Extract the [X, Y] coordinate from the center of the cell holding the provided text.  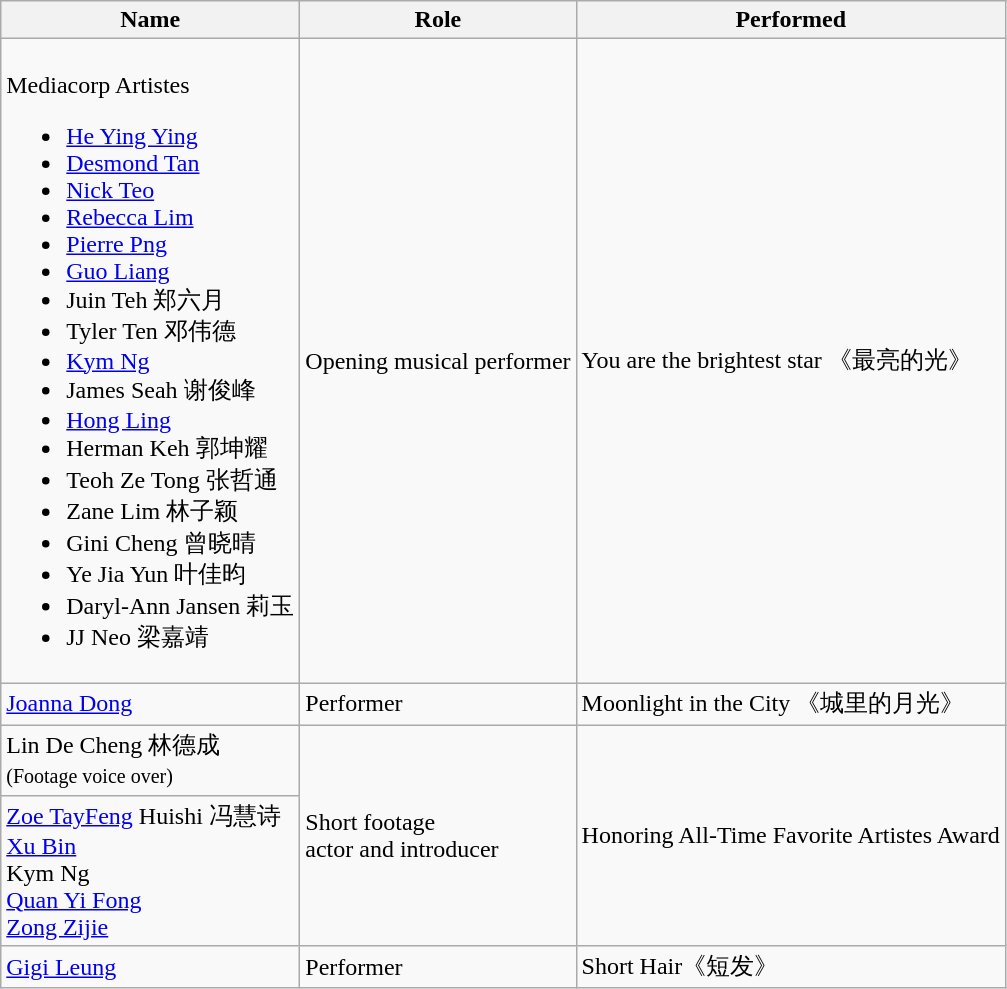
Role [438, 20]
Performed [790, 20]
Moonlight in the City 《城里的月光》 [790, 704]
Name [150, 20]
Gigi Leung [150, 968]
Honoring All-Time Favorite Artistes Award [790, 835]
Short footage actor and introducer [438, 835]
Zoe TayFeng Huishi 冯慧诗 Xu Bin Kym Ng Quan Yi Fong Zong Zijie [150, 870]
Joanna Dong [150, 704]
Opening musical performer [438, 361]
Short Hair《短发》 [790, 968]
You are the brightest star 《最亮的光》 [790, 361]
Lin De Cheng 林德成 (Footage voice over) [150, 760]
